From the cell containing the given text, extract its center point as [X, Y] coordinate. 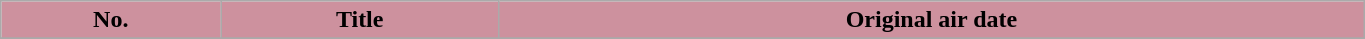
Title [360, 20]
Original air date [932, 20]
No. [111, 20]
